Find where the given text appears and provide that cell's center as [x, y] coordinate. 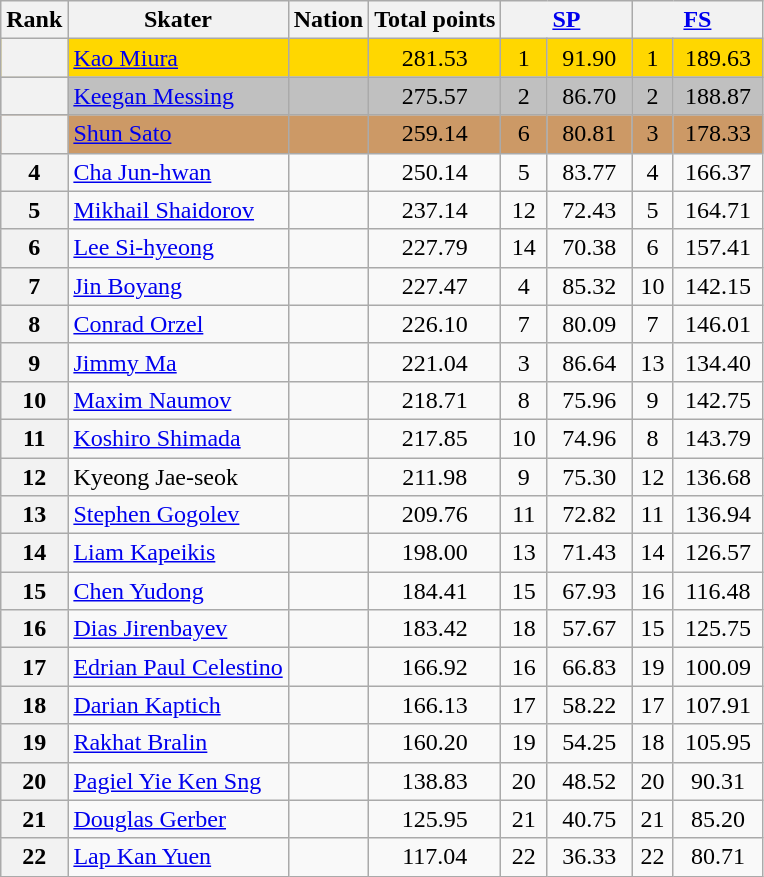
217.85 [435, 438]
218.71 [435, 400]
Jimmy Ma [178, 362]
117.04 [435, 857]
143.79 [718, 438]
Chen Yudong [178, 591]
SP [566, 20]
211.98 [435, 477]
226.10 [435, 324]
Lap Kan Yuen [178, 857]
Douglas Gerber [178, 819]
178.33 [718, 134]
57.67 [590, 629]
Jin Boyang [178, 286]
221.04 [435, 362]
142.75 [718, 400]
184.41 [435, 591]
227.79 [435, 248]
80.71 [718, 857]
86.64 [590, 362]
40.75 [590, 819]
Kao Miura [178, 58]
Shun Sato [178, 134]
125.75 [718, 629]
67.93 [590, 591]
66.83 [590, 667]
198.00 [435, 553]
Rank [34, 20]
Conrad Orzel [178, 324]
FS [698, 20]
91.90 [590, 58]
126.57 [718, 553]
160.20 [435, 743]
Nation [328, 20]
90.31 [718, 781]
75.96 [590, 400]
166.37 [718, 172]
48.52 [590, 781]
54.25 [590, 743]
Rakhat Bralin [178, 743]
Liam Kapeikis [178, 553]
105.95 [718, 743]
Lee Si-hyeong [178, 248]
85.20 [718, 819]
83.77 [590, 172]
Maxim Naumov [178, 400]
Stephen Gogolev [178, 515]
80.09 [590, 324]
Keegan Messing [178, 96]
Pagiel Yie Ken Sng [178, 781]
Mikhail Shaidorov [178, 210]
75.30 [590, 477]
164.71 [718, 210]
Dias Jirenbayev [178, 629]
116.48 [718, 591]
Total points [435, 20]
36.33 [590, 857]
Darian Kaptich [178, 705]
80.81 [590, 134]
146.01 [718, 324]
72.43 [590, 210]
85.32 [590, 286]
86.70 [590, 96]
134.40 [718, 362]
Edrian Paul Celestino [178, 667]
74.96 [590, 438]
136.94 [718, 515]
281.53 [435, 58]
70.38 [590, 248]
72.82 [590, 515]
Cha Jun-hwan [178, 172]
275.57 [435, 96]
142.15 [718, 286]
189.63 [718, 58]
Koshiro Shimada [178, 438]
237.14 [435, 210]
58.22 [590, 705]
209.76 [435, 515]
138.83 [435, 781]
71.43 [590, 553]
125.95 [435, 819]
227.47 [435, 286]
183.42 [435, 629]
Skater [178, 20]
166.92 [435, 667]
157.41 [718, 248]
250.14 [435, 172]
Kyeong Jae-seok [178, 477]
259.14 [435, 134]
100.09 [718, 667]
107.91 [718, 705]
188.87 [718, 96]
136.68 [718, 477]
166.13 [435, 705]
